Provide the [x, y] coordinate of the cell's center where the given text is located.  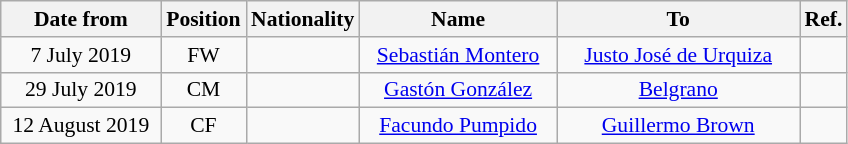
To [678, 19]
FW [204, 55]
Name [458, 19]
Belgrano [678, 90]
Ref. [824, 19]
Nationality [302, 19]
CM [204, 90]
CF [204, 126]
Gastón González [458, 90]
12 August 2019 [81, 126]
7 July 2019 [81, 55]
Facundo Pumpido [458, 126]
29 July 2019 [81, 90]
Sebastián Montero [458, 55]
Justo José de Urquiza [678, 55]
Guillermo Brown [678, 126]
Position [204, 19]
Date from [81, 19]
